Extract the (x, y) coordinate from the center of the cell holding the provided text.  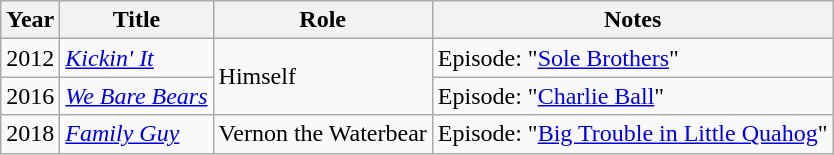
Kickin' It (136, 58)
Year (30, 20)
Episode: "Charlie Ball" (632, 96)
Himself (322, 77)
2012 (30, 58)
Vernon the Waterbear (322, 134)
Role (322, 20)
We Bare Bears (136, 96)
Notes (632, 20)
2016 (30, 96)
2018 (30, 134)
Episode: "Big Trouble in Little Quahog" (632, 134)
Episode: "Sole Brothers" (632, 58)
Family Guy (136, 134)
Title (136, 20)
